Find where the given text appears and provide that cell's center as [X, Y] coordinate. 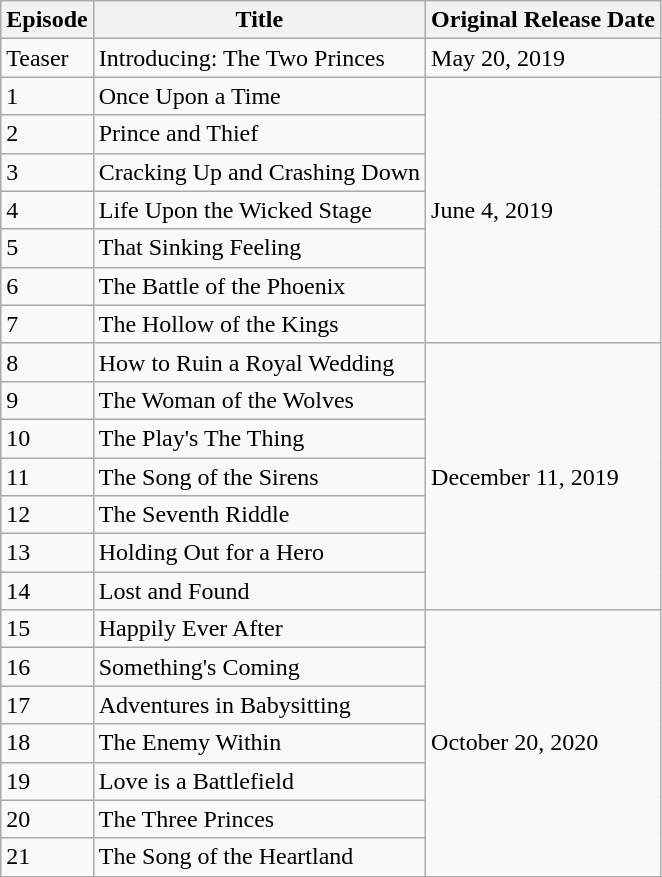
Adventures in Babysitting [259, 705]
Teaser [47, 58]
Introducing: The Two Princes [259, 58]
Episode [47, 20]
Something's Coming [259, 667]
May 20, 2019 [544, 58]
Prince and Thief [259, 134]
15 [47, 629]
Holding Out for a Hero [259, 553]
12 [47, 515]
The Enemy Within [259, 743]
The Seventh Riddle [259, 515]
21 [47, 857]
3 [47, 172]
5 [47, 248]
10 [47, 438]
13 [47, 553]
Life Upon the Wicked Stage [259, 210]
Original Release Date [544, 20]
7 [47, 324]
The Song of the Sirens [259, 477]
20 [47, 819]
December 11, 2019 [544, 476]
That Sinking Feeling [259, 248]
The Woman of the Wolves [259, 400]
Love is a Battlefield [259, 781]
14 [47, 591]
Once Upon a Time [259, 96]
2 [47, 134]
The Hollow of the Kings [259, 324]
18 [47, 743]
4 [47, 210]
11 [47, 477]
6 [47, 286]
9 [47, 400]
June 4, 2019 [544, 210]
1 [47, 96]
The Three Princes [259, 819]
Title [259, 20]
Cracking Up and Crashing Down [259, 172]
How to Ruin a Royal Wedding [259, 362]
Lost and Found [259, 591]
17 [47, 705]
The Play's The Thing [259, 438]
19 [47, 781]
The Song of the Heartland [259, 857]
The Battle of the Phoenix [259, 286]
Happily Ever After [259, 629]
October 20, 2020 [544, 743]
16 [47, 667]
8 [47, 362]
